Return the (x, y) coordinate for the center point of the cell that contains the specified text.  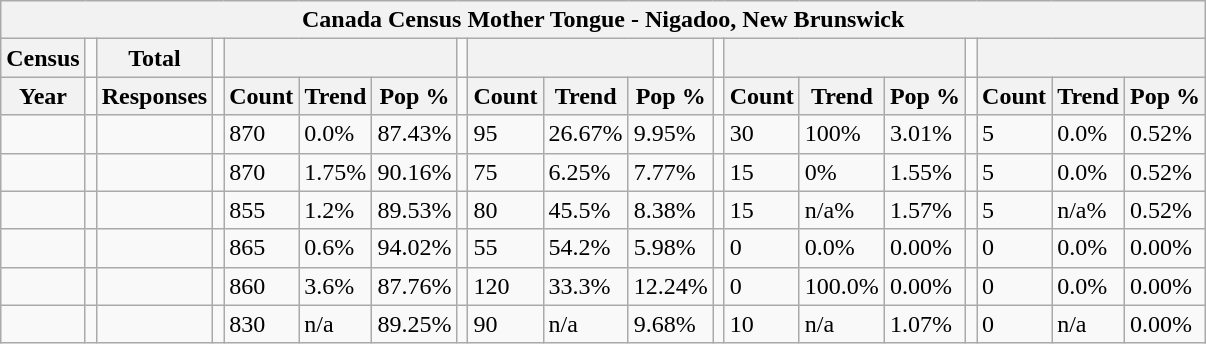
100.0% (842, 286)
Total (154, 58)
3.6% (336, 286)
0% (842, 172)
865 (262, 248)
100% (842, 134)
Census (43, 58)
9.68% (670, 324)
1.75% (336, 172)
Canada Census Mother Tongue - Nigadoo, New Brunswick (604, 20)
6.25% (586, 172)
55 (506, 248)
33.3% (586, 286)
75 (506, 172)
830 (262, 324)
89.25% (414, 324)
90 (506, 324)
12.24% (670, 286)
860 (262, 286)
8.38% (670, 210)
10 (762, 324)
54.2% (586, 248)
Responses (154, 96)
1.07% (924, 324)
30 (762, 134)
5.98% (670, 248)
87.43% (414, 134)
26.67% (586, 134)
95 (506, 134)
855 (262, 210)
80 (506, 210)
0.6% (336, 248)
1.55% (924, 172)
45.5% (586, 210)
1.57% (924, 210)
Year (43, 96)
1.2% (336, 210)
3.01% (924, 134)
90.16% (414, 172)
89.53% (414, 210)
94.02% (414, 248)
87.76% (414, 286)
9.95% (670, 134)
7.77% (670, 172)
120 (506, 286)
